Locate the cell with the specified text and output its (x, y) center coordinate. 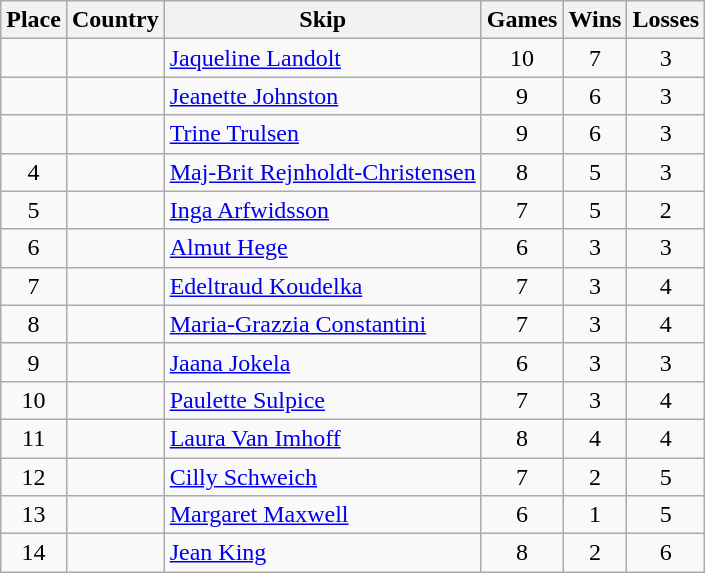
Cilly Schweich (322, 477)
Margaret Maxwell (322, 515)
Place (34, 20)
Maria-Grazzia Constantini (322, 324)
Inga Arfwidsson (322, 210)
Almut Hege (322, 248)
Jeanette Johnston (322, 96)
Jaana Jokela (322, 362)
Jaqueline Landolt (322, 58)
Games (522, 20)
Country (115, 20)
Trine Trulsen (322, 134)
Edeltraud Koudelka (322, 286)
14 (34, 553)
11 (34, 438)
1 (595, 515)
13 (34, 515)
Losses (666, 20)
Paulette Sulpice (322, 400)
Wins (595, 20)
Laura Van Imhoff (322, 438)
Maj-Brit Rejnholdt-Christensen (322, 172)
Jean King (322, 553)
12 (34, 477)
Skip (322, 20)
